Capture the cell that displays the provided text and extract its (X, Y) central coordinate. 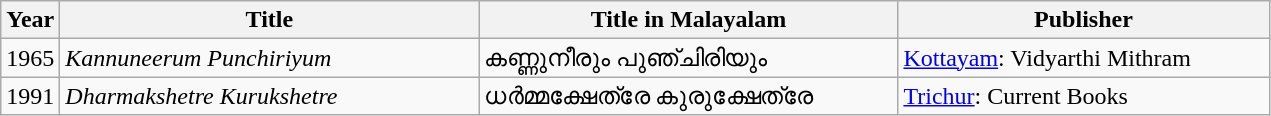
1991 (30, 96)
Title in Malayalam (688, 20)
Publisher (1084, 20)
Year (30, 20)
കണ്ണുനീരും പുഞ്ചിരിയും (688, 58)
Dharmakshetre Kurukshetre (270, 96)
Kottayam: Vidyarthi Mithram (1084, 58)
Trichur: Current Books (1084, 96)
Kannuneerum Punchiriyum (270, 58)
Title (270, 20)
1965 (30, 58)
ധർമ്മക്ഷേത്രേ കുരുക്ഷേത്രേ (688, 96)
